Detect which cell encompasses the target text, then output its (X, Y) center coordinate. 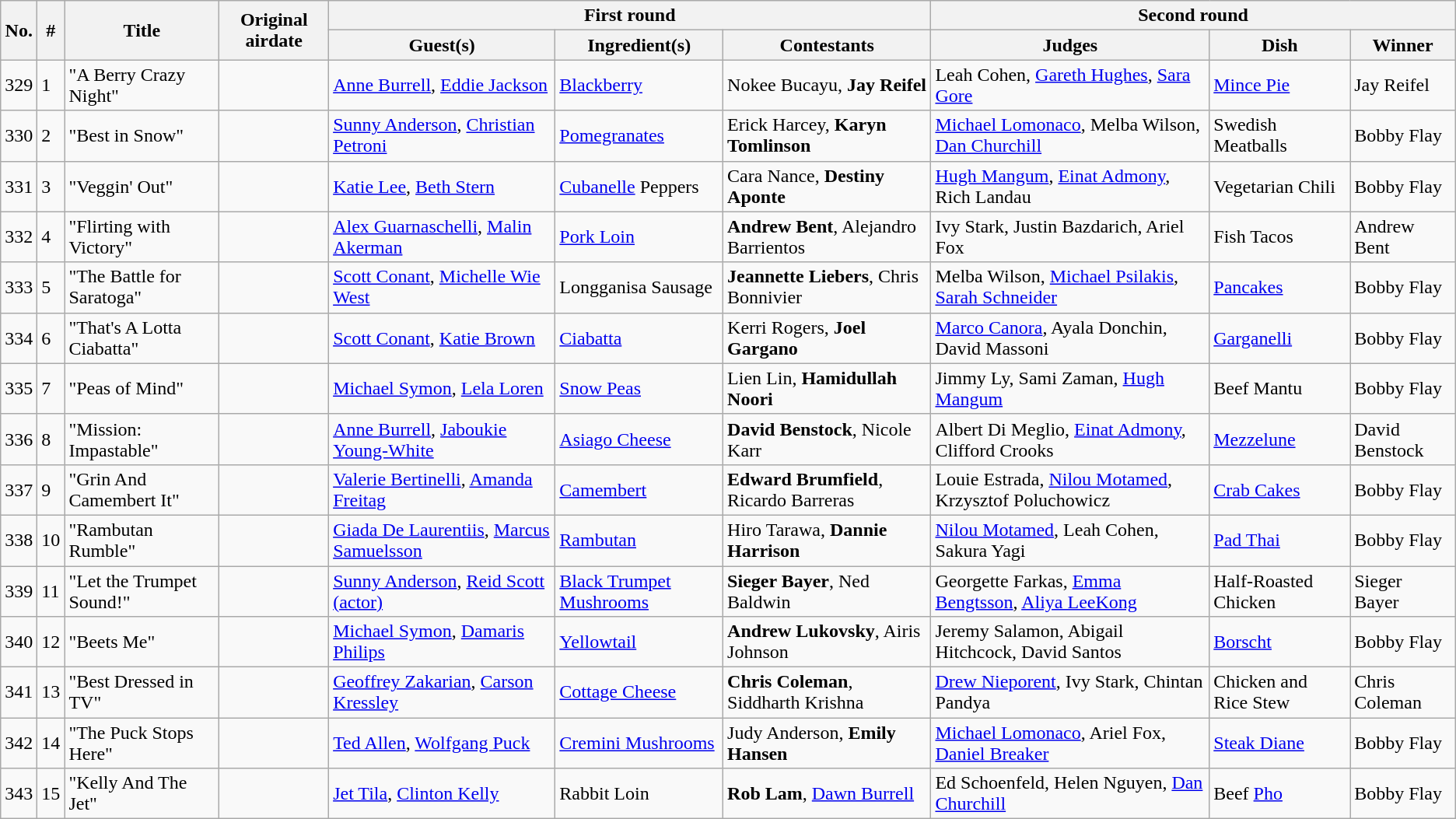
Rabbit Loin (639, 793)
Pad Thai (1280, 540)
Jeannette Liebers, Chris Bonnivier (828, 288)
330 (19, 135)
Rambutan (639, 540)
Marco Canora, Ayala Donchin, David Massoni (1070, 338)
Swedish Meatballs (1280, 135)
Judy Anderson, Emily Hansen (828, 744)
Ted Allen, Wolfgang Puck (442, 744)
"Kelly And The Jet" (142, 793)
Beef Mantu (1280, 389)
Ed Schoenfeld, Helen Nguyen, Dan Churchill (1070, 793)
David Benstock, Nicole Karr (828, 439)
Nilou Motamed, Leah Cohen, Sakura Yagi (1070, 540)
Edward Brumfield, Ricardo Barreras (828, 490)
Black Trumpet Mushrooms (639, 591)
11 (51, 591)
15 (51, 793)
Andrew Bent, Alejandro Barrientos (828, 236)
340 (19, 642)
Dish (1280, 45)
Mince Pie (1280, 86)
Jay Reifel (1403, 86)
Hugh Mangum, Einat Admony, Rich Landau (1070, 187)
Giada De Laurentiis, Marcus Samuelsson (442, 540)
Albert Di Meglio, Einat Admony, Clifford Crooks (1070, 439)
Cubanelle Peppers (639, 187)
334 (19, 338)
First round (630, 16)
Contestants (828, 45)
333 (19, 288)
9 (51, 490)
Kerri Rogers, Joel Gargano (828, 338)
342 (19, 744)
6 (51, 338)
336 (19, 439)
"Flirting with Victory" (142, 236)
335 (19, 389)
Andrew Bent (1403, 236)
Pomegranates (639, 135)
Original airdate (274, 30)
Ivy Stark, Justin Bazdarich, Ariel Fox (1070, 236)
Michael Symon, Damaris Philips (442, 642)
Blackberry (639, 86)
Guest(s) (442, 45)
Pancakes (1280, 288)
339 (19, 591)
Title (142, 30)
Louie Estrada, Nilou Motamed, Krzysztof Poluchowicz (1070, 490)
Cara Nance, Destiny Aponte (828, 187)
13 (51, 692)
Steak Diane (1280, 744)
332 (19, 236)
Sieger Bayer, Ned Baldwin (828, 591)
Sieger Bayer (1403, 591)
Vegetarian Chili (1280, 187)
Judges (1070, 45)
Snow Peas (639, 389)
Lien Lin, Hamidullah Noori (828, 389)
Longganisa Sausage (639, 288)
"The Puck Stops Here" (142, 744)
Anne Burrell, Eddie Jackson (442, 86)
No. (19, 30)
Michael Lomonaco, Melba Wilson, Dan Churchill (1070, 135)
Michael Lomonaco, Ariel Fox, Daniel Breaker (1070, 744)
7 (51, 389)
Katie Lee, Beth Stern (442, 187)
Scott Conant, Katie Brown (442, 338)
331 (19, 187)
Cremini Mushrooms (639, 744)
Drew Nieporent, Ivy Stark, Chintan Pandya (1070, 692)
Jeremy Salamon, Abigail Hitchcock, David Santos (1070, 642)
Crab Cakes (1280, 490)
"Best in Snow" (142, 135)
"The Battle for Saratoga" (142, 288)
Chris Coleman, Siddharth Krishna (828, 692)
Garganelli (1280, 338)
Jet Tila, Clinton Kelly (442, 793)
Valerie Bertinelli, Amanda Freitag (442, 490)
Second round (1193, 16)
Sunny Anderson, Christian Petroni (442, 135)
Chris Coleman (1403, 692)
2 (51, 135)
David Benstock (1403, 439)
Alex Guarnaschelli, Malin Akerman (442, 236)
Ciabatta (639, 338)
"Mission: Impastable" (142, 439)
14 (51, 744)
338 (19, 540)
3 (51, 187)
10 (51, 540)
Chicken and Rice Stew (1280, 692)
Beef Pho (1280, 793)
Camembert (639, 490)
# (51, 30)
Borscht (1280, 642)
Cottage Cheese (639, 692)
Ingredient(s) (639, 45)
"Peas of Mind" (142, 389)
Sunny Anderson, Reid Scott (actor) (442, 591)
"Grin And Camembert It" (142, 490)
Half-Roasted Chicken (1280, 591)
"Best Dressed in TV" (142, 692)
Winner (1403, 45)
343 (19, 793)
8 (51, 439)
1 (51, 86)
Georgette Farkas, Emma Bengtsson, Aliya LeeKong (1070, 591)
Pork Loin (639, 236)
"Rambutan Rumble" (142, 540)
Yellowtail (639, 642)
Erick Harcey, Karyn Tomlinson (828, 135)
"A Berry Crazy Night" (142, 86)
Asiago Cheese (639, 439)
Michael Symon, Lela Loren (442, 389)
Anne Burrell, Jaboukie Young-White (442, 439)
337 (19, 490)
Hiro Tarawa, Dannie Harrison (828, 540)
4 (51, 236)
Jimmy Ly, Sami Zaman, Hugh Mangum (1070, 389)
5 (51, 288)
"Veggin' Out" (142, 187)
Andrew Lukovsky, Airis Johnson (828, 642)
"That's A Lotta Ciabatta" (142, 338)
Fish Tacos (1280, 236)
"Let the Trumpet Sound!" (142, 591)
Rob Lam, Dawn Burrell (828, 793)
329 (19, 86)
Geoffrey Zakarian, Carson Kressley (442, 692)
Nokee Bucayu, Jay Reifel (828, 86)
Melba Wilson, Michael Psilakis, Sarah Schneider (1070, 288)
Mezzelune (1280, 439)
341 (19, 692)
"Beets Me" (142, 642)
12 (51, 642)
Leah Cohen, Gareth Hughes, Sara Gore (1070, 86)
Scott Conant, Michelle Wie West (442, 288)
